Return [X, Y] of the center of cell containing provided text 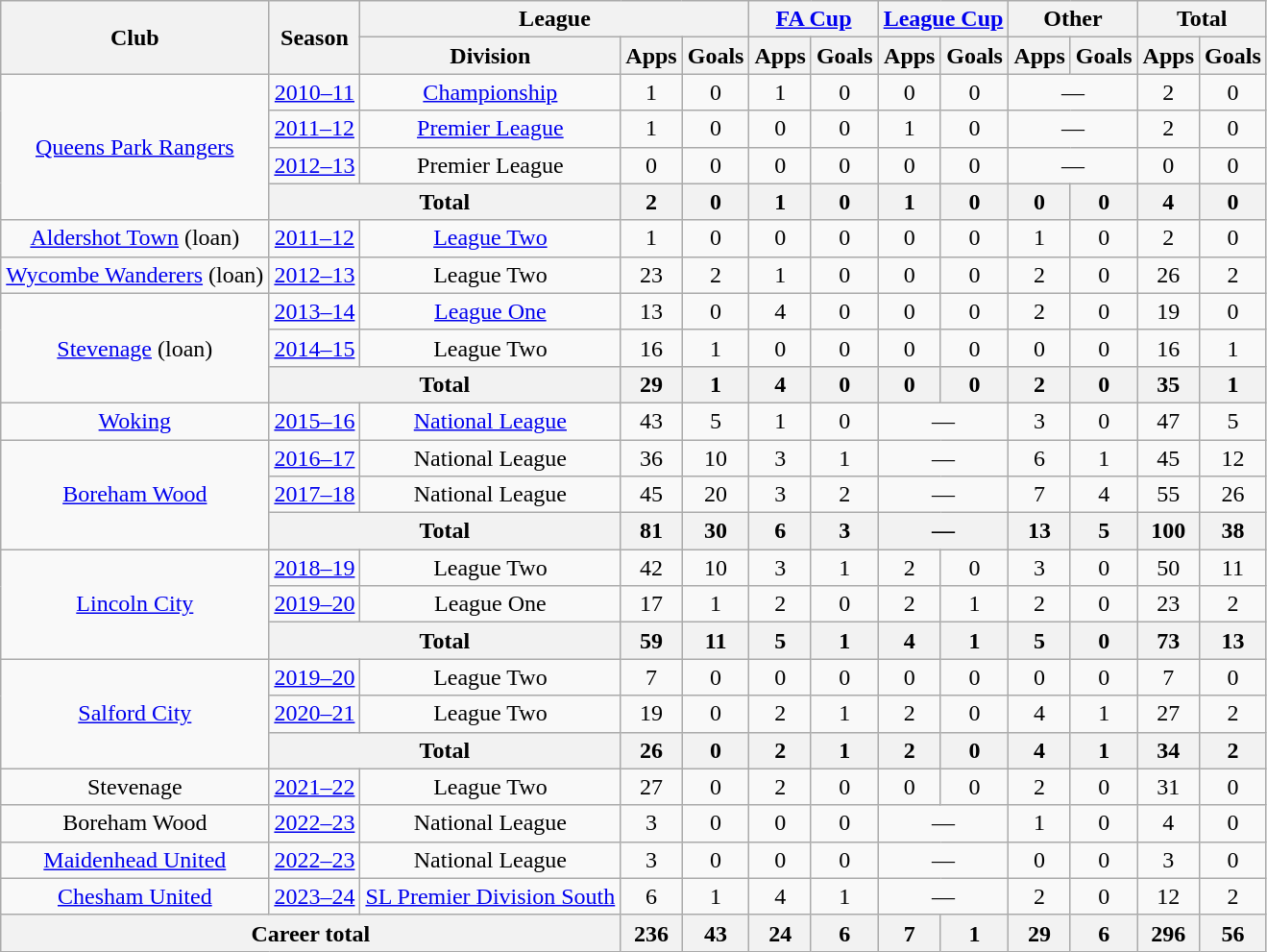
17 [651, 604]
Stevenage (loan) [134, 348]
Division [490, 56]
Club [134, 37]
2020–21 [315, 714]
Stevenage [134, 787]
2017–18 [315, 495]
35 [1168, 384]
42 [651, 568]
36 [651, 458]
20 [716, 495]
2010–11 [315, 92]
Aldershot Town (loan) [134, 238]
2021–22 [315, 787]
Salford City [134, 714]
55 [1168, 495]
2014–15 [315, 348]
296 [1168, 933]
24 [780, 933]
236 [651, 933]
2013–14 [315, 311]
League Cup [943, 19]
Wycombe Wanderers (loan) [134, 275]
League [555, 19]
2016–17 [315, 458]
2018–19 [315, 568]
Career total [311, 933]
SL Premier Division South [490, 896]
2015–16 [315, 421]
56 [1233, 933]
30 [716, 531]
34 [1168, 750]
59 [651, 641]
FA Cup [814, 19]
Lincoln City [134, 604]
Season [315, 37]
Other [1073, 19]
Maidenhead United [134, 860]
50 [1168, 568]
100 [1168, 531]
81 [651, 531]
Championship [490, 92]
Woking [134, 421]
2023–24 [315, 896]
Queens Park Rangers [134, 147]
73 [1168, 641]
31 [1168, 787]
38 [1233, 531]
47 [1168, 421]
Chesham United [134, 896]
